Return [X, Y] of the center of cell containing provided text 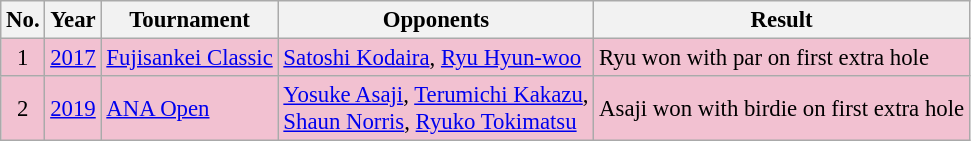
Satoshi Kodaira, Ryu Hyun-woo [436, 58]
Result [782, 20]
Yosuke Asaji, Terumichi Kakazu, Shaun Norris, Ryuko Tokimatsu [436, 108]
ANA Open [190, 108]
Opponents [436, 20]
1 [23, 58]
Asaji won with birdie on first extra hole [782, 108]
Tournament [190, 20]
2 [23, 108]
2017 [73, 58]
Year [73, 20]
2019 [73, 108]
Fujisankei Classic [190, 58]
No. [23, 20]
Ryu won with par on first extra hole [782, 58]
